Extract the (x, y) coordinate from the center of the cell holding the provided text.  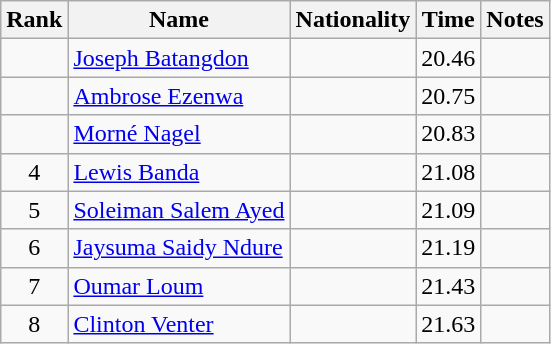
Soleiman Salem Ayed (179, 210)
Ambrose Ezenwa (179, 96)
21.43 (448, 286)
20.83 (448, 134)
Joseph Batangdon (179, 58)
Jaysuma Saidy Ndure (179, 248)
20.46 (448, 58)
Clinton Venter (179, 324)
Notes (515, 20)
5 (34, 210)
Morné Nagel (179, 134)
21.63 (448, 324)
20.75 (448, 96)
Lewis Banda (179, 172)
8 (34, 324)
21.08 (448, 172)
Rank (34, 20)
Oumar Loum (179, 286)
7 (34, 286)
Name (179, 20)
4 (34, 172)
Nationality (353, 20)
Time (448, 20)
21.09 (448, 210)
6 (34, 248)
21.19 (448, 248)
